Provide the (X, Y) coordinate of the cell's center where the given text is located.  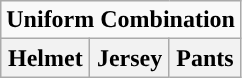
Pants (204, 58)
Jersey (130, 58)
Uniform Combination (121, 20)
Helmet (46, 58)
